Capture the cell that displays the provided text and extract its (X, Y) central coordinate. 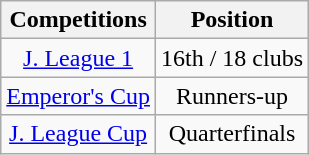
Quarterfinals (232, 134)
J. League Cup (78, 134)
J. League 1 (78, 58)
Emperor's Cup (78, 96)
Runners-up (232, 96)
Competitions (78, 20)
Position (232, 20)
16th / 18 clubs (232, 58)
